Pinpoint the cell where the given text exists, returning its [x, y] midpoint coordinate. 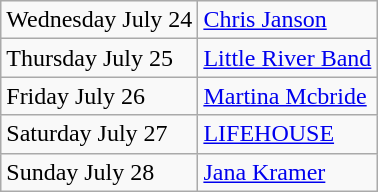
Chris Janson [288, 20]
Thursday July 25 [100, 58]
Sunday July 28 [100, 172]
Saturday July 27 [100, 134]
LIFEHOUSE [288, 134]
Martina Mcbride [288, 96]
Friday July 26 [100, 96]
Jana Kramer [288, 172]
Wednesday July 24 [100, 20]
Little River Band [288, 58]
